Find where the given text appears and provide that cell's center as (X, Y) coordinate. 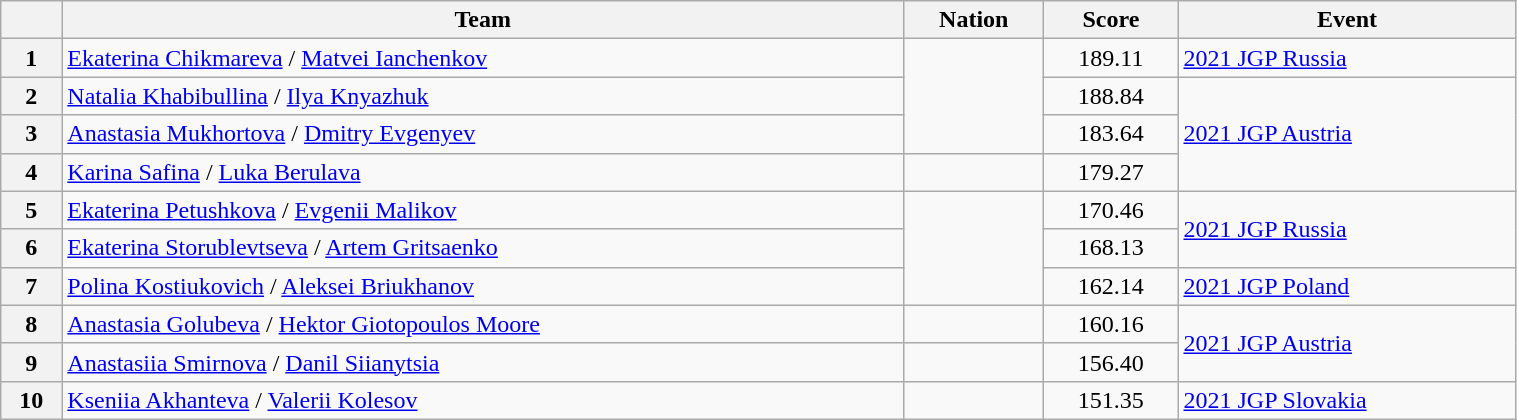
4 (32, 172)
Anastasia Mukhortova / Dmitry Evgenyev (483, 134)
3 (32, 134)
Kseniia Akhanteva / Valerii Kolesov (483, 400)
Score (1111, 20)
179.27 (1111, 172)
Ekaterina Storublevtseva / Artem Gritsaenko (483, 248)
Karina Safina / Luka Berulava (483, 172)
189.11 (1111, 58)
162.14 (1111, 286)
160.16 (1111, 324)
10 (32, 400)
2021 JGP Poland (1347, 286)
6 (32, 248)
Ekaterina Petushkova / Evgenii Malikov (483, 210)
9 (32, 362)
Event (1347, 20)
Ekaterina Chikmareva / Matvei Ianchenkov (483, 58)
2 (32, 96)
Polina Kostiukovich / Aleksei Briukhanov (483, 286)
151.35 (1111, 400)
168.13 (1111, 248)
Anastasiia Smirnova / Danil Siianytsia (483, 362)
Anastasia Golubeva / Hektor Giotopoulos Moore (483, 324)
8 (32, 324)
5 (32, 210)
156.40 (1111, 362)
Nation (974, 20)
Natalia Khabibullina / Ilya Knyazhuk (483, 96)
170.46 (1111, 210)
188.84 (1111, 96)
183.64 (1111, 134)
1 (32, 58)
2021 JGP Slovakia (1347, 400)
Team (483, 20)
7 (32, 286)
